Identify which cell holds the provided text, then report its [X, Y] central coordinate. 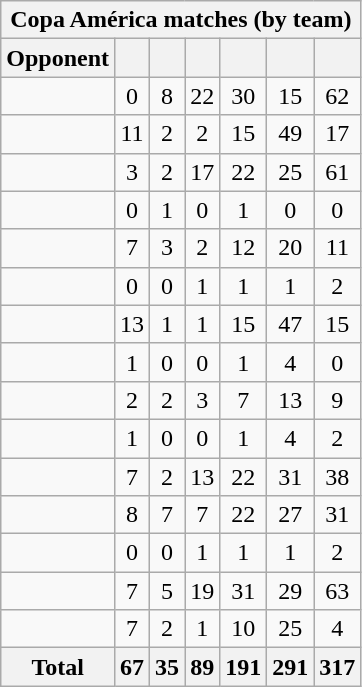
47 [290, 324]
317 [338, 667]
12 [244, 248]
63 [338, 591]
20 [290, 248]
191 [244, 667]
67 [132, 667]
10 [244, 629]
30 [244, 96]
49 [290, 134]
Copa América matches (by team) [181, 20]
62 [338, 96]
35 [168, 667]
61 [338, 172]
291 [290, 667]
89 [202, 667]
Total [58, 667]
19 [202, 591]
9 [338, 400]
Opponent [58, 58]
29 [290, 591]
5 [168, 591]
38 [338, 477]
27 [290, 515]
